For the text-containing cell, return its midpoint in (X, Y) coordinate format. 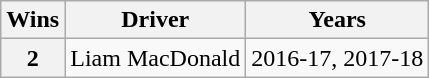
2016-17, 2017-18 (338, 58)
Years (338, 20)
Wins (33, 20)
Driver (156, 20)
Liam MacDonald (156, 58)
2 (33, 58)
